Detect which cell encompasses the target text, then output its [X, Y] center coordinate. 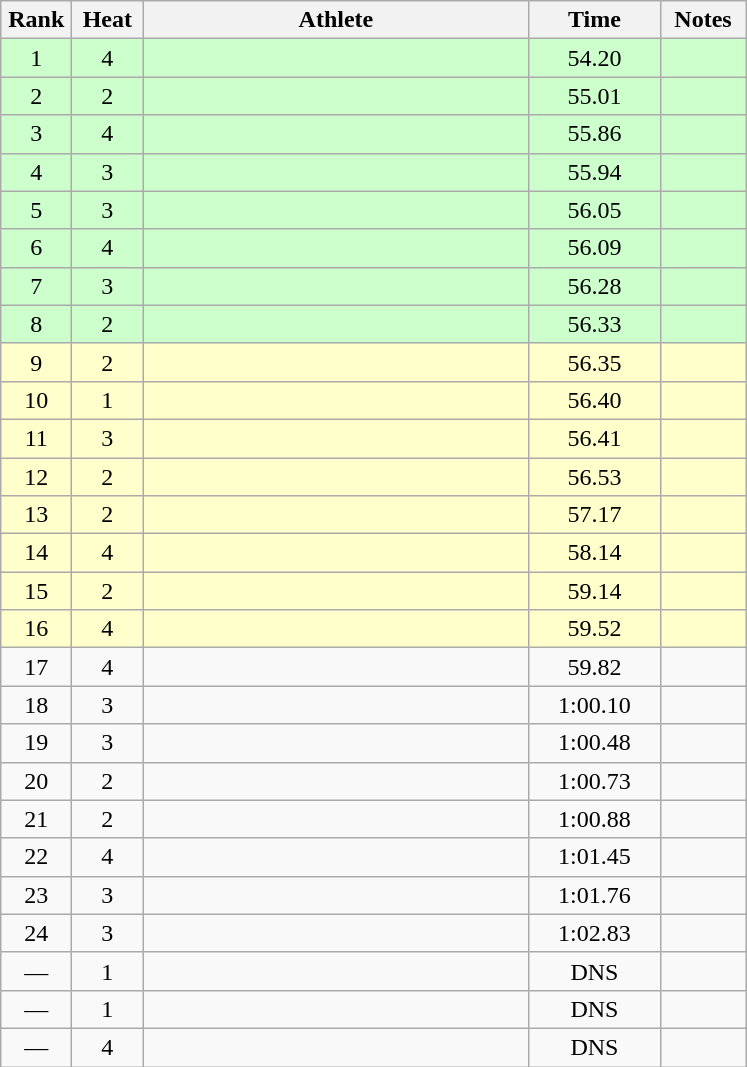
56.53 [594, 477]
6 [36, 248]
1:00.73 [594, 781]
54.20 [594, 58]
16 [36, 629]
23 [36, 895]
59.82 [594, 667]
14 [36, 553]
5 [36, 210]
12 [36, 477]
21 [36, 819]
55.94 [594, 172]
22 [36, 857]
8 [36, 324]
1:00.10 [594, 705]
57.17 [594, 515]
18 [36, 705]
1:00.88 [594, 819]
15 [36, 591]
9 [36, 362]
56.35 [594, 362]
59.52 [594, 629]
56.05 [594, 210]
Athlete [336, 20]
55.86 [594, 134]
1:02.83 [594, 933]
56.09 [594, 248]
Time [594, 20]
20 [36, 781]
19 [36, 743]
11 [36, 438]
56.28 [594, 286]
24 [36, 933]
Rank [36, 20]
56.33 [594, 324]
Notes [703, 20]
58.14 [594, 553]
Heat [108, 20]
59.14 [594, 591]
56.41 [594, 438]
10 [36, 400]
1:01.76 [594, 895]
55.01 [594, 96]
13 [36, 515]
1:00.48 [594, 743]
7 [36, 286]
1:01.45 [594, 857]
17 [36, 667]
56.40 [594, 400]
